Scan for the cell matching the given text and deliver its (x, y) coordinate at center. 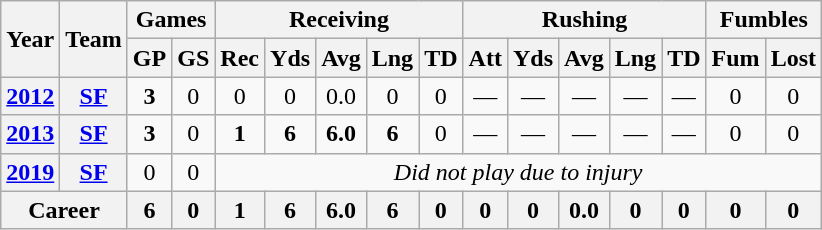
2019 (30, 172)
Rec (240, 58)
2013 (30, 134)
Lost (793, 58)
Year (30, 39)
2012 (30, 96)
Rushing (584, 20)
Games (170, 20)
Team (94, 39)
Fum (736, 58)
GP (149, 58)
Career (64, 210)
Did not play due to injury (518, 172)
Receiving (339, 20)
Fumbles (764, 20)
GS (194, 58)
Att (485, 58)
